Identify which cell holds the provided text, then report its [x, y] central coordinate. 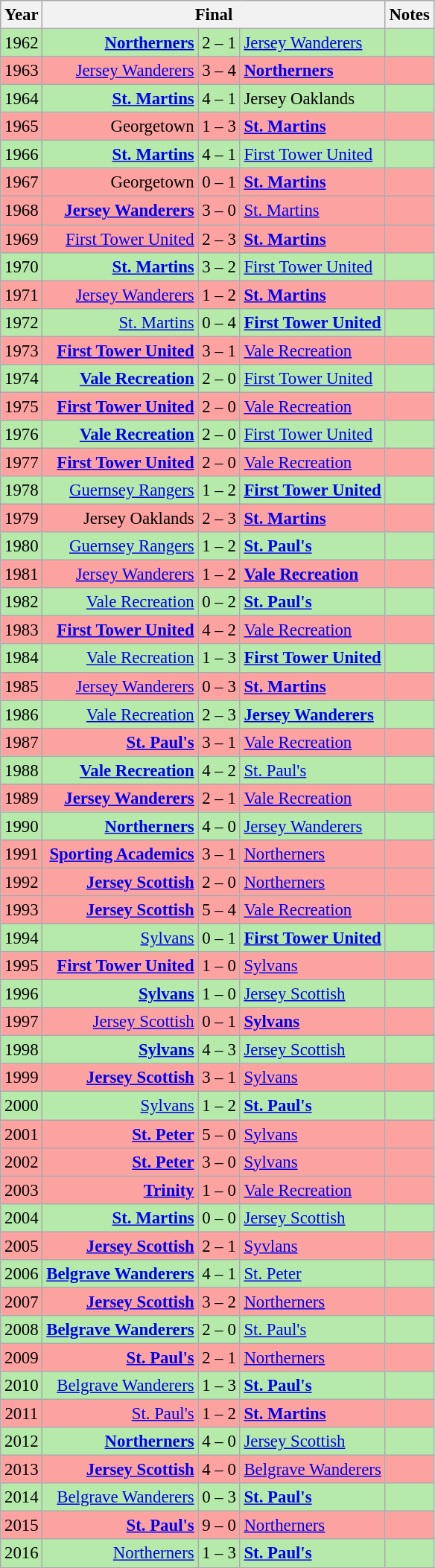
1983 [22, 630]
2015 [22, 1526]
0 – 2 [219, 602]
1997 [22, 1022]
3 – 4 [219, 71]
2010 [22, 1386]
1990 [22, 826]
1978 [22, 490]
1973 [22, 351]
5 – 4 [219, 910]
1998 [22, 1050]
1985 [22, 686]
1991 [22, 854]
1995 [22, 966]
2006 [22, 1274]
1974 [22, 379]
1968 [22, 211]
1989 [22, 799]
1993 [22, 910]
1976 [22, 435]
1996 [22, 994]
Year [22, 15]
1982 [22, 602]
2016 [22, 1554]
1975 [22, 406]
1980 [22, 546]
5 – 0 [219, 1134]
Sporting Academics [121, 854]
Notes [410, 15]
1962 [22, 43]
1986 [22, 714]
1966 [22, 155]
2004 [22, 1217]
2001 [22, 1134]
1967 [22, 182]
4 – 3 [219, 1050]
1965 [22, 127]
1999 [22, 1078]
1984 [22, 659]
1977 [22, 462]
1987 [22, 742]
2008 [22, 1330]
Syvlans [313, 1246]
1972 [22, 322]
2005 [22, 1246]
1988 [22, 770]
1994 [22, 938]
0 – 0 [219, 1217]
1971 [22, 295]
9 – 0 [219, 1526]
0 – 4 [219, 322]
2009 [22, 1357]
1963 [22, 71]
1981 [22, 575]
2011 [22, 1414]
2000 [22, 1106]
Final [214, 15]
1979 [22, 519]
2003 [22, 1190]
2013 [22, 1470]
2007 [22, 1302]
1992 [22, 882]
Trinity [121, 1190]
1970 [22, 266]
1964 [22, 99]
2014 [22, 1497]
2012 [22, 1441]
2002 [22, 1162]
1969 [22, 239]
